Search for the cell housing the specified text and yield its (X, Y) center coordinate. 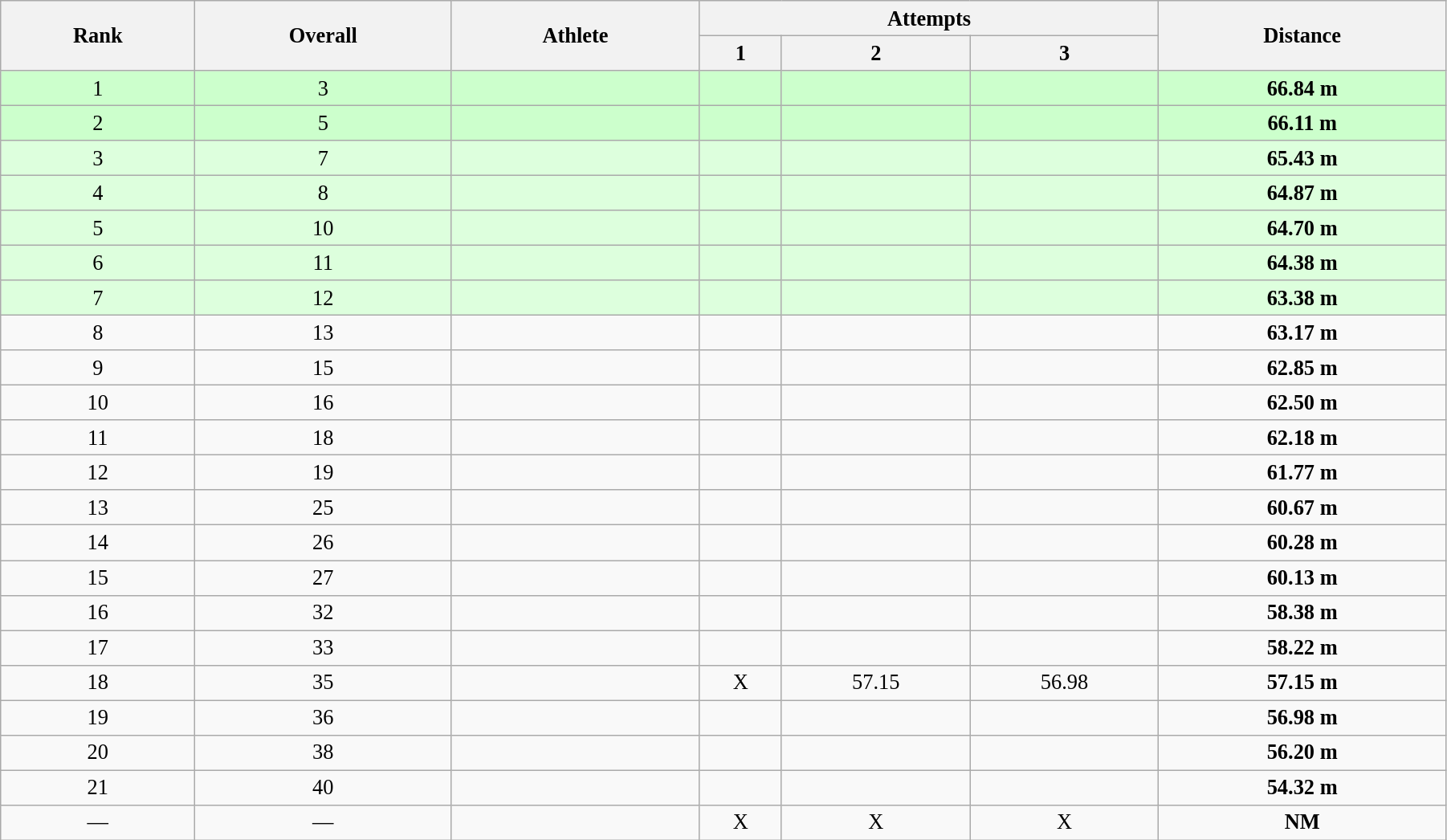
66.11 m (1302, 123)
56.98 m (1302, 717)
33 (323, 647)
26 (323, 543)
27 (323, 577)
38 (323, 752)
57.15 m (1302, 683)
60.28 m (1302, 543)
Distance (1302, 35)
56.98 (1065, 683)
61.77 m (1302, 472)
17 (98, 647)
Rank (98, 35)
66.84 m (1302, 88)
54.32 m (1302, 787)
58.38 m (1302, 613)
62.18 m (1302, 438)
36 (323, 717)
4 (98, 193)
35 (323, 683)
56.20 m (1302, 752)
62.50 m (1302, 402)
20 (98, 752)
Overall (323, 35)
9 (98, 368)
NM (1302, 822)
64.87 m (1302, 193)
62.85 m (1302, 368)
64.70 m (1302, 228)
60.13 m (1302, 577)
21 (98, 787)
65.43 m (1302, 158)
63.17 m (1302, 332)
58.22 m (1302, 647)
32 (323, 613)
60.67 m (1302, 508)
Athlete (575, 35)
14 (98, 543)
Attempts (929, 18)
6 (98, 263)
25 (323, 508)
57.15 (875, 683)
40 (323, 787)
63.38 m (1302, 298)
64.38 m (1302, 263)
